Detect which cell encompasses the target text, then output its [X, Y] center coordinate. 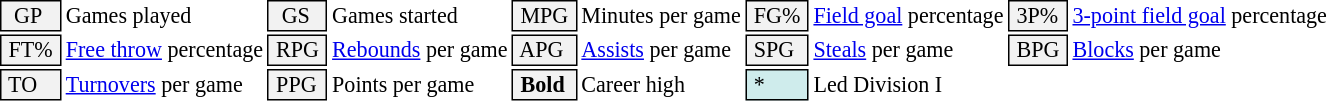
FT% [30, 50]
Turnovers per game [164, 85]
Steals per game [908, 50]
BPG [1038, 50]
Games played [164, 16]
SPG [777, 50]
Minutes per game [661, 16]
GP [30, 16]
Free throw percentage [164, 50]
RPG [298, 50]
3P% [1038, 16]
Assists per game [661, 50]
GS [298, 16]
* [777, 85]
Bold [544, 85]
Career high [661, 85]
Points per game [420, 85]
PPG [298, 85]
Field goal percentage [908, 16]
MPG [544, 16]
Led Division I [908, 85]
Rebounds per game [420, 50]
TO [30, 85]
FG% [777, 16]
Games started [420, 16]
APG [544, 50]
